Find where the given text appears and provide that cell's center as (x, y) coordinate. 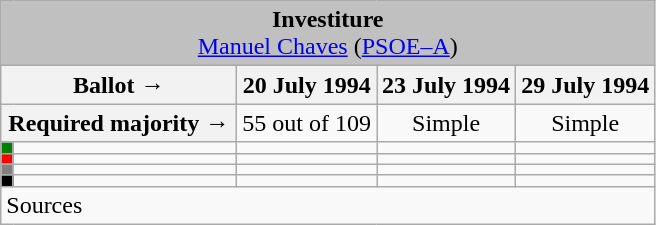
Ballot → (119, 85)
Required majority → (119, 123)
29 July 1994 (586, 85)
23 July 1994 (446, 85)
Sources (328, 205)
20 July 1994 (307, 85)
55 out of 109 (307, 123)
InvestitureManuel Chaves (PSOE–A) (328, 34)
